Capture the cell that displays the provided text and extract its [x, y] central coordinate. 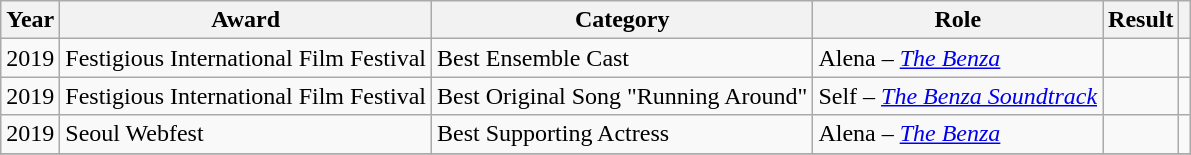
Year [30, 20]
Category [622, 20]
Role [958, 20]
Seoul Webfest [246, 134]
Best Supporting Actress [622, 134]
Best Ensemble Cast [622, 58]
Result [1141, 20]
Best Original Song "Running Around" [622, 96]
Self – The Benza Soundtrack [958, 96]
Award [246, 20]
